Extract the (X, Y) coordinate from the center of the cell holding the provided text.  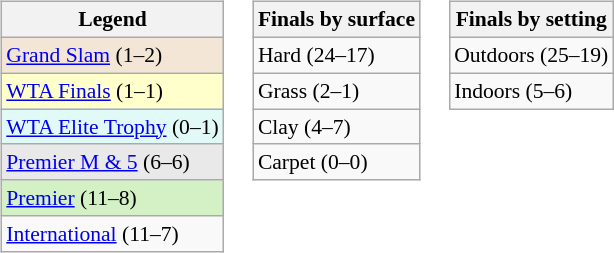
Grass (2–1) (336, 91)
Outdoors (25–19) (531, 55)
Indoors (5–6) (531, 91)
Grand Slam (1–2) (112, 55)
Hard (24–17) (336, 55)
Premier M & 5 (6–6) (112, 162)
Premier (11–8) (112, 198)
Legend (112, 20)
International (11–7) (112, 234)
Finals by setting (531, 20)
Clay (4–7) (336, 127)
WTA Finals (1–1) (112, 91)
WTA Elite Trophy (0–1) (112, 127)
Finals by surface (336, 20)
Carpet (0–0) (336, 162)
